Return [x, y] of the center of cell containing provided text 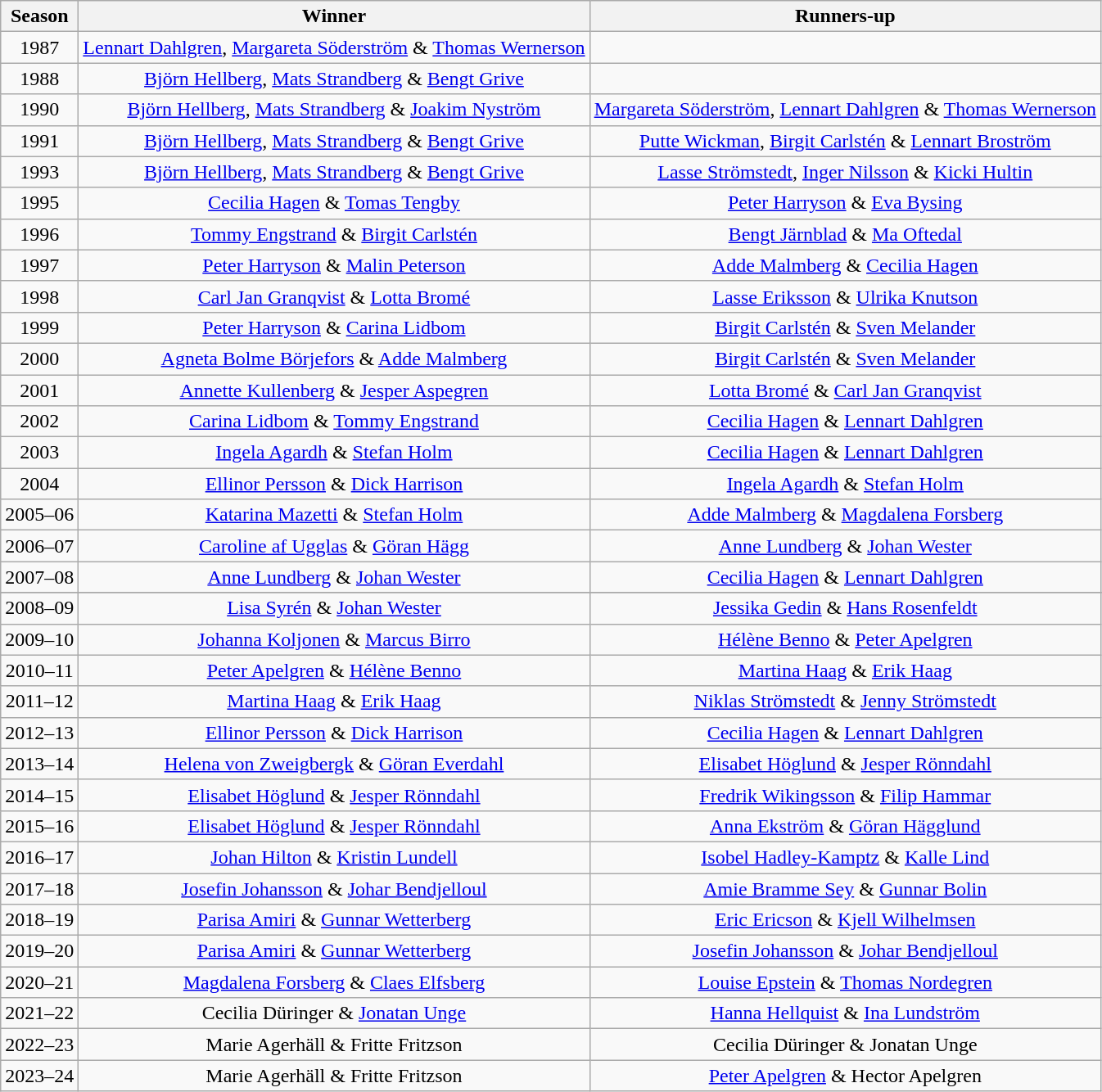
Peter Harryson & Malin Peterson [334, 265]
Hélène Benno & Peter Apelgren [845, 639]
Bengt Järnblad & Ma Oftedal [845, 234]
1987 [39, 47]
Peter Harryson & Carina Lidbom [334, 327]
Amie Bramme Sey & Gunnar Bolin [845, 888]
Adde Malmberg & Magdalena Forsberg [845, 515]
1991 [39, 141]
Peter Harryson & Eva Bysing [845, 203]
Lasse Strömstedt, Inger Nilsson & Kicki Hultin [845, 172]
Lotta Bromé & Carl Jan Granqvist [845, 390]
Carina Lidbom & Tommy Engstrand [334, 422]
2010–11 [39, 670]
Hanna Hellquist & Ina Lundström [845, 1013]
Isobel Hadley-Kamptz & Kalle Lind [845, 857]
Helena von Zweigbergk & Göran Everdahl [334, 764]
Agneta Bolme Börjefors & Adde Malmberg [334, 359]
1995 [39, 203]
Katarina Mazetti & Stefan Holm [334, 515]
Louise Epstein & Thomas Nordegren [845, 982]
2011–12 [39, 702]
2009–10 [39, 639]
2001 [39, 390]
2002 [39, 422]
1999 [39, 327]
Johan Hilton & Kristin Lundell [334, 857]
2017–18 [39, 888]
Adde Malmberg & Cecilia Hagen [845, 265]
Runners-up [845, 16]
2004 [39, 484]
2012–13 [39, 733]
Cecilia Hagen & Tomas Tengby [334, 203]
2022–23 [39, 1045]
2019–20 [39, 951]
Carl Jan Granqvist & Lotta Bromé [334, 296]
2020–21 [39, 982]
2016–17 [39, 857]
2015–16 [39, 826]
1998 [39, 296]
2018–19 [39, 920]
Jessika Gedin & Hans Rosenfeldt [845, 608]
2014–15 [39, 795]
1990 [39, 110]
2005–06 [39, 515]
Putte Wickman, Birgit Carlstén & Lennart Broström [845, 141]
Peter Apelgren & Hector Apelgren [845, 1076]
Lennart Dahlgren, Margareta Söderström & Thomas Wernerson [334, 47]
Peter Apelgren & Hélène Benno [334, 670]
1993 [39, 172]
Season [39, 16]
Anna Ekström & Göran Hägglund [845, 826]
Lisa Syrén & Johan Wester [334, 608]
2003 [39, 453]
2023–24 [39, 1076]
2008–09 [39, 608]
Fredrik Wikingsson & Filip Hammar [845, 795]
Niklas Strömstedt & Jenny Strömstedt [845, 702]
1996 [39, 234]
2007–08 [39, 577]
Winner [334, 16]
2000 [39, 359]
2006–07 [39, 546]
Caroline af Ugglas & Göran Hägg [334, 546]
Johanna Koljonen & Marcus Birro [334, 639]
2021–22 [39, 1013]
Eric Ericson & Kjell Wilhelmsen [845, 920]
1988 [39, 79]
Margareta Söderström, Lennart Dahlgren & Thomas Wernerson [845, 110]
Annette Kullenberg & Jesper Aspegren [334, 390]
Björn Hellberg, Mats Strandberg & Joakim Nyström [334, 110]
2013–14 [39, 764]
Lasse Eriksson & Ulrika Knutson [845, 296]
1997 [39, 265]
Tommy Engstrand & Birgit Carlstén [334, 234]
Magdalena Forsberg & Claes Elfsberg [334, 982]
